Output the [x, y] coordinate of the center of the cell containing the given text.  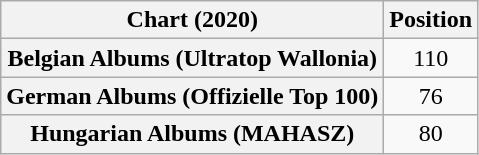
Position [431, 20]
Chart (2020) [192, 20]
110 [431, 58]
German Albums (Offizielle Top 100) [192, 96]
Belgian Albums (Ultratop Wallonia) [192, 58]
80 [431, 134]
76 [431, 96]
Hungarian Albums (MAHASZ) [192, 134]
